Pinpoint the cell where the given text exists, returning its [X, Y] midpoint coordinate. 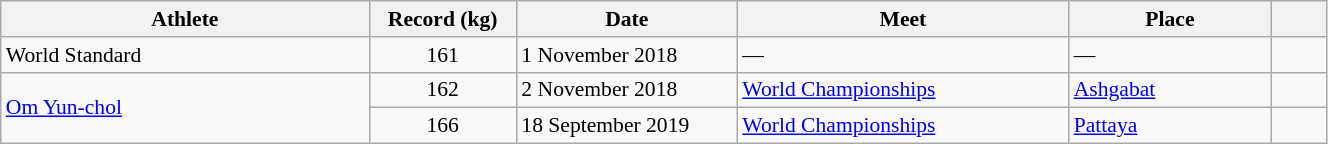
Pattaya [1170, 126]
Om Yun-chol [185, 108]
162 [442, 90]
2 November 2018 [626, 90]
Athlete [185, 19]
161 [442, 55]
Ashgabat [1170, 90]
Meet [902, 19]
166 [442, 126]
World Standard [185, 55]
Place [1170, 19]
Date [626, 19]
Record (kg) [442, 19]
18 September 2019 [626, 126]
1 November 2018 [626, 55]
